Identify which cell holds the provided text, then report its [X, Y] central coordinate. 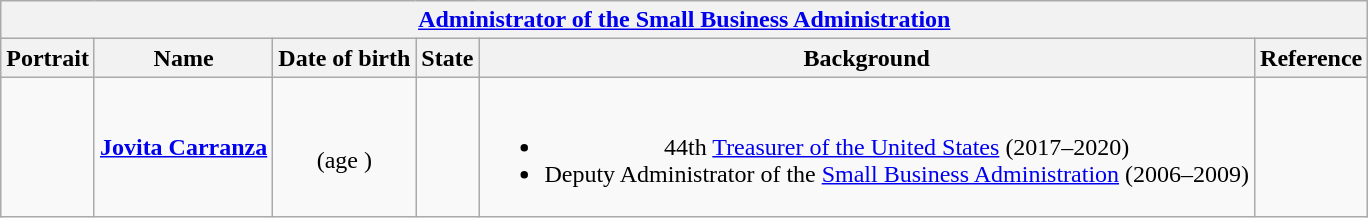
Name [183, 58]
Background [867, 58]
(age ) [344, 147]
State [448, 58]
Administrator of the Small Business Administration [684, 20]
Jovita Carranza [183, 147]
Date of birth [344, 58]
Reference [1312, 58]
44th Treasurer of the United States (2017–2020)Deputy Administrator of the Small Business Administration (2006–2009) [867, 147]
Portrait [48, 58]
